Search for the cell housing the specified text and yield its (X, Y) center coordinate. 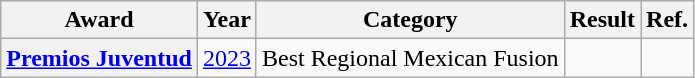
2023 (226, 58)
Premios Juventud (100, 58)
Result (602, 20)
Year (226, 20)
Category (410, 20)
Best Regional Mexican Fusion (410, 58)
Award (100, 20)
Ref. (668, 20)
